Detect which cell encompasses the target text, then output its (x, y) center coordinate. 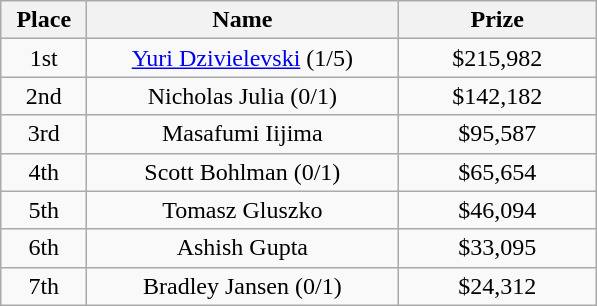
$46,094 (498, 210)
2nd (44, 96)
Nicholas Julia (0/1) (242, 96)
$65,654 (498, 172)
Yuri Dzivielevski (1/5) (242, 58)
4th (44, 172)
Prize (498, 20)
Bradley Jansen (0/1) (242, 286)
$215,982 (498, 58)
3rd (44, 134)
$142,182 (498, 96)
$33,095 (498, 248)
$95,587 (498, 134)
Scott Bohlman (0/1) (242, 172)
Ashish Gupta (242, 248)
Masafumi Iijima (242, 134)
5th (44, 210)
1st (44, 58)
Name (242, 20)
7th (44, 286)
6th (44, 248)
$24,312 (498, 286)
Tomasz Gluszko (242, 210)
Place (44, 20)
